Scan for the cell matching the given text and deliver its (x, y) coordinate at center. 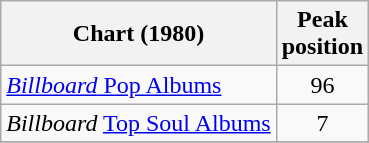
Billboard Pop Albums (138, 85)
7 (322, 123)
Chart (1980) (138, 34)
Peakposition (322, 34)
Billboard Top Soul Albums (138, 123)
96 (322, 85)
